Return [x, y] of the center of cell containing provided text 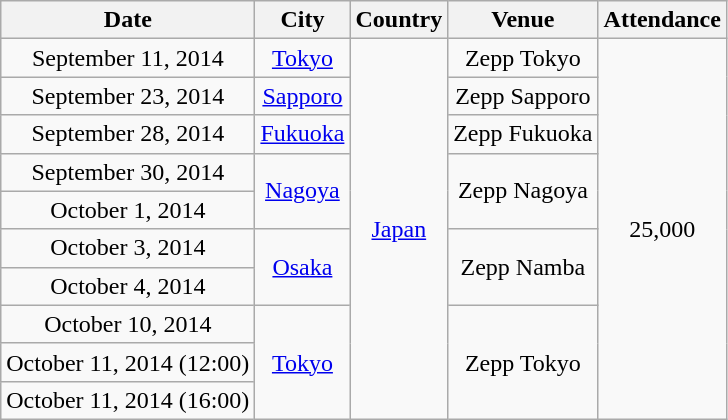
Attendance [662, 20]
Osaka [302, 267]
October 3, 2014 [128, 248]
Zepp Fukuoka [523, 134]
Zepp Sapporo [523, 96]
September 28, 2014 [128, 134]
Date [128, 20]
Country [399, 20]
Zepp Nagoya [523, 191]
Sapporo [302, 96]
October 11, 2014 (16:00) [128, 400]
October 1, 2014 [128, 210]
October 11, 2014 (12:00) [128, 362]
Japan [399, 230]
Zepp Namba [523, 267]
October 10, 2014 [128, 324]
September 30, 2014 [128, 172]
25,000 [662, 230]
October 4, 2014 [128, 286]
Fukuoka [302, 134]
Venue [523, 20]
Nagoya [302, 191]
City [302, 20]
September 23, 2014 [128, 96]
September 11, 2014 [128, 58]
